Provide the [x, y] coordinate of the cell's center where the given text is located.  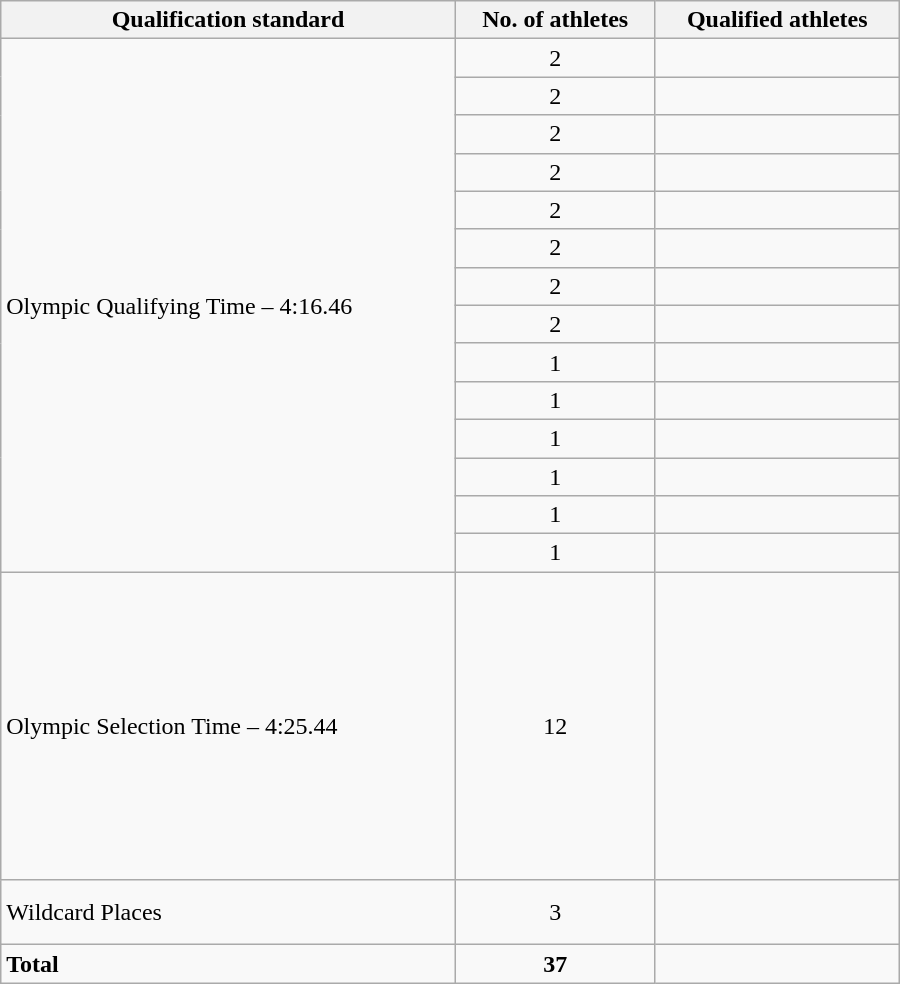
Wildcard Places [228, 912]
Olympic Qualifying Time – 4:16.46 [228, 306]
37 [555, 964]
No. of athletes [555, 20]
Qualified athletes [777, 20]
Qualification standard [228, 20]
12 [555, 726]
Total [228, 964]
3 [555, 912]
Olympic Selection Time – 4:25.44 [228, 726]
